Return (X, Y) of the center of cell containing provided text 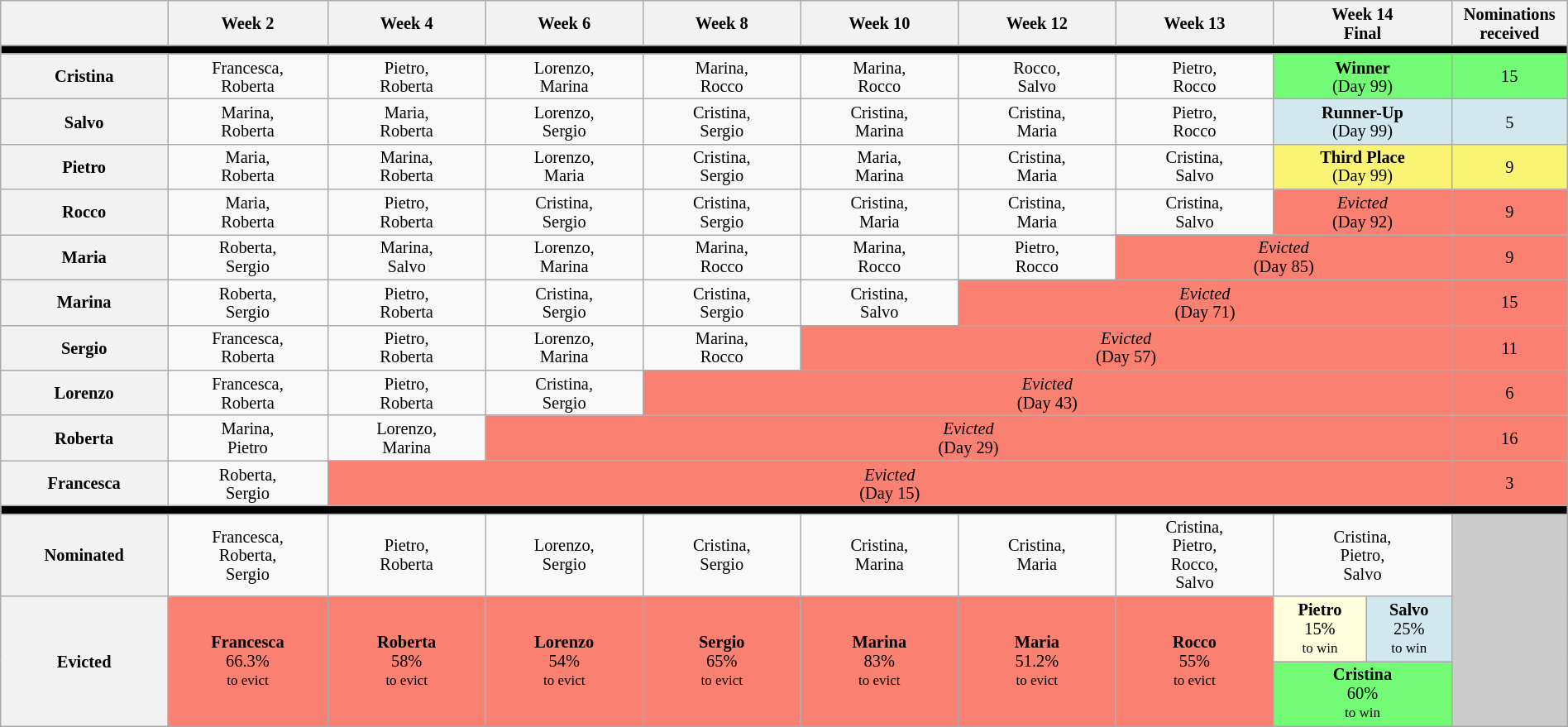
Maria,Marina (880, 167)
Evicted (84, 662)
Third Place(Day 99) (1363, 167)
Evicted(Day 57) (1126, 347)
Nominationsreceived (1509, 23)
Lorenzo,Maria (564, 167)
Sergio65%to evict (721, 662)
Francesca (84, 483)
16 (1509, 438)
Rocco (84, 212)
Cristina (84, 76)
Week 6 (564, 23)
Week 4 (407, 23)
Marina (84, 303)
Week 12 (1037, 23)
Week 8 (721, 23)
Runner-Up(Day 99) (1363, 121)
Evicted(Day 71) (1206, 303)
Evicted(Day 85) (1284, 256)
Week 2 (248, 23)
Week 14Final (1363, 23)
Francesca66.3%to evict (248, 662)
Week 10 (880, 23)
Pietro15%to win (1320, 629)
6 (1509, 392)
Roberta (84, 438)
11 (1509, 347)
Lorenzo54%to evict (564, 662)
Salvo (84, 121)
Rocco,Salvo (1037, 76)
Evicted(Day 92) (1363, 212)
Evicted(Day 15) (890, 483)
5 (1509, 121)
Cristina60%to win (1363, 693)
Evicted(Day 43) (1047, 392)
Salvo25%to win (1409, 629)
Marina83%to evict (880, 662)
Week 13 (1194, 23)
Rocco55%to evict (1194, 662)
Maria51.2%to evict (1037, 662)
Cristina,Pietro,Salvo (1363, 555)
Evicted(Day 29) (968, 438)
Sergio (84, 347)
Marina,Salvo (407, 256)
Cristina,Pietro,Rocco,Salvo (1194, 555)
Roberta58%to evict (407, 662)
3 (1509, 483)
Pietro (84, 167)
Lorenzo (84, 392)
Nominated (84, 555)
Francesca,Roberta,Sergio (248, 555)
Marina,Pietro (248, 438)
Winner(Day 99) (1363, 76)
Maria (84, 256)
